Return the (X, Y) coordinate for the center point of the cell that contains the specified text.  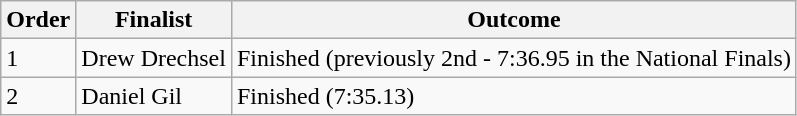
Finished (7:35.13) (514, 96)
1 (38, 58)
Drew Drechsel (154, 58)
2 (38, 96)
Finished (previously 2nd - 7:36.95 in the National Finals) (514, 58)
Order (38, 20)
Daniel Gil (154, 96)
Outcome (514, 20)
Finalist (154, 20)
